Search for the cell housing the specified text and yield its [X, Y] center coordinate. 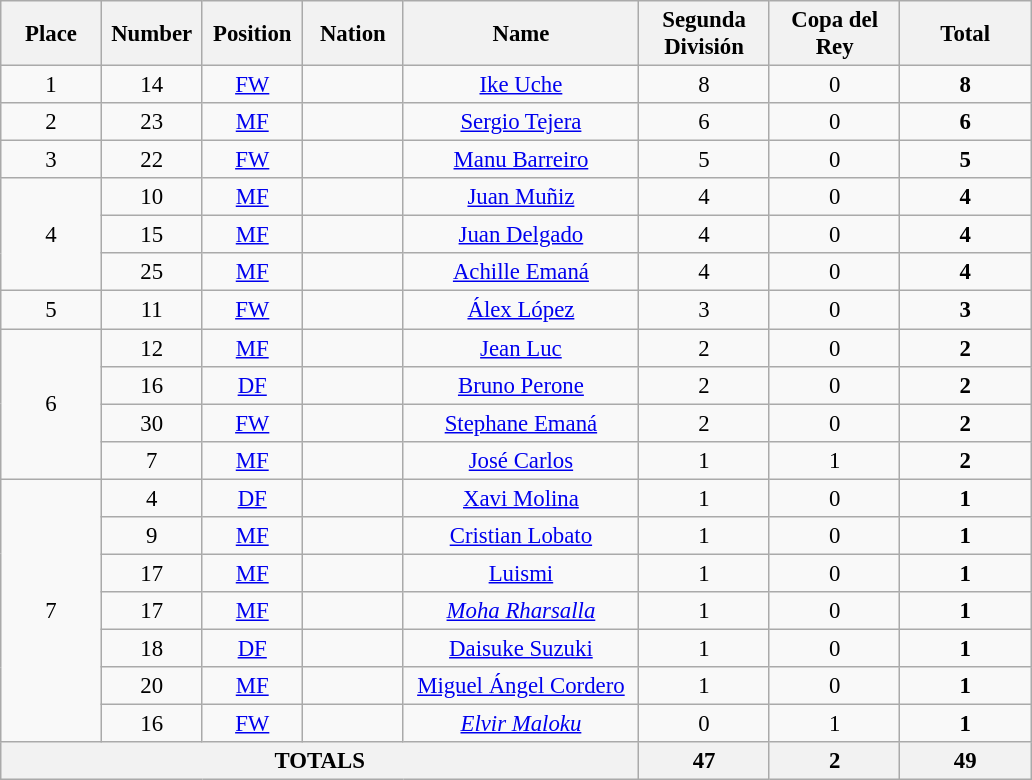
Juan Muñiz [521, 197]
9 [152, 536]
Ike Uche [521, 85]
11 [152, 310]
Position [252, 34]
15 [152, 235]
49 [966, 761]
23 [152, 122]
20 [152, 686]
Bruno Perone [521, 385]
30 [152, 423]
47 [704, 761]
Jean Luc [521, 348]
Nation [354, 34]
Copa del Rey [834, 34]
12 [152, 348]
Achille Emaná [521, 273]
14 [152, 85]
Place [52, 34]
10 [152, 197]
Segunda División [704, 34]
18 [152, 648]
Number [152, 34]
25 [152, 273]
Cristian Lobato [521, 536]
22 [152, 160]
Álex López [521, 310]
Total [966, 34]
Luismi [521, 573]
Name [521, 34]
Daisuke Suzuki [521, 648]
Juan Delgado [521, 235]
Moha Rharsalla [521, 611]
Manu Barreiro [521, 160]
TOTALS [320, 761]
Stephane Emaná [521, 423]
Elvir Maloku [521, 724]
Miguel Ángel Cordero [521, 686]
Sergio Tejera [521, 122]
José Carlos [521, 460]
Xavi Molina [521, 498]
